From the cell containing the given text, extract its center point as [X, Y] coordinate. 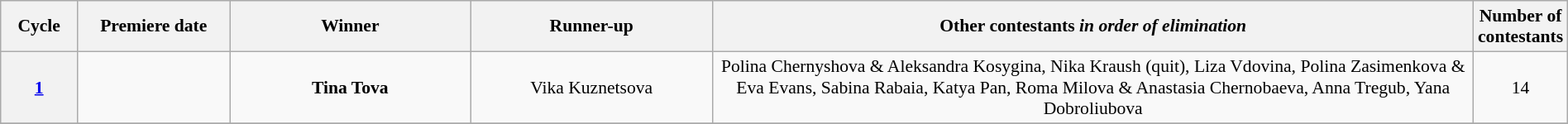
Cycle [40, 26]
Winner [351, 26]
Number of contestants [1520, 26]
Premiere date [154, 26]
Tina Tova [351, 88]
1 [40, 88]
Vika Kuznetsova [592, 88]
Other contestants in order of elimination [1092, 26]
Runner-up [592, 26]
14 [1520, 88]
